Scan for the cell matching the given text and deliver its (x, y) coordinate at center. 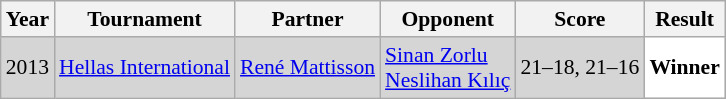
Year (28, 19)
Sinan Zorlu Neslihan Kılıç (448, 68)
René Mattisson (308, 68)
Result (684, 19)
2013 (28, 68)
21–18, 21–16 (580, 68)
Partner (308, 19)
Tournament (144, 19)
Winner (684, 68)
Opponent (448, 19)
Hellas International (144, 68)
Score (580, 19)
